Extract the (X, Y) coordinate from the center of the cell holding the provided text.  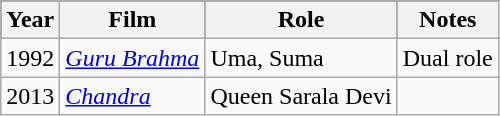
Role (301, 20)
Uma, Suma (301, 58)
Dual role (448, 58)
1992 (30, 58)
Year (30, 20)
Queen Sarala Devi (301, 96)
Chandra (132, 96)
Notes (448, 20)
Guru Brahma (132, 58)
Film (132, 20)
2013 (30, 96)
